From the cell containing the given text, extract its center point as [x, y] coordinate. 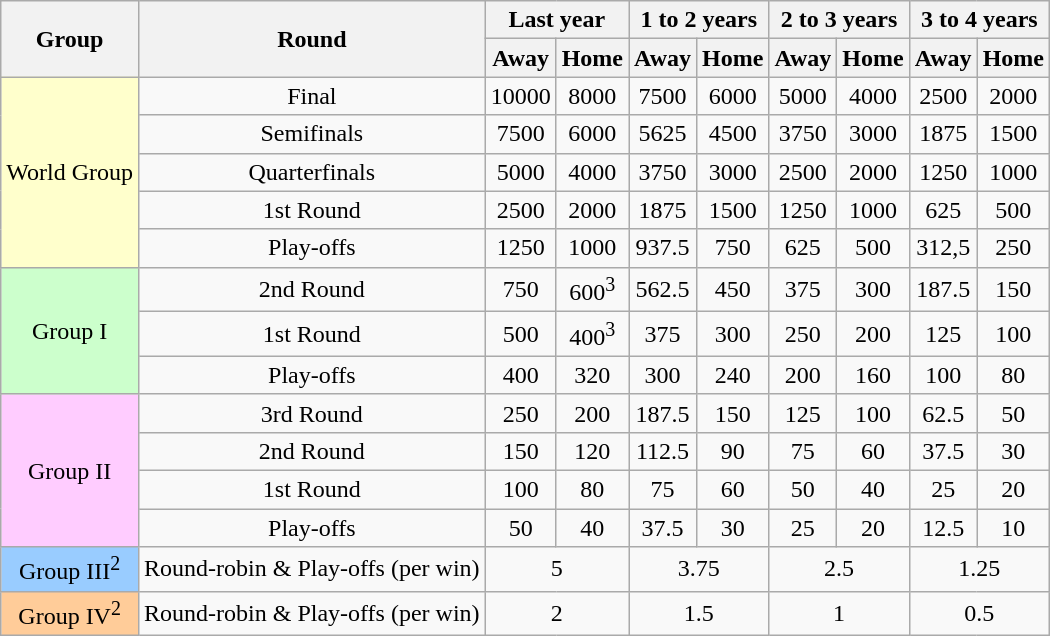
3 to 4 years [979, 20]
400 [520, 375]
5625 [663, 134]
Final [312, 96]
2.5 [839, 570]
8000 [592, 96]
Quarterfinals [312, 172]
120 [592, 451]
Group IV2 [70, 614]
90 [732, 451]
10000 [520, 96]
Last year [556, 20]
62.5 [943, 413]
10 [1013, 528]
562.5 [663, 290]
Group [70, 39]
2 [556, 614]
4003 [592, 334]
Semifinals [312, 134]
Group I [70, 330]
1.25 [979, 570]
450 [732, 290]
5 [556, 570]
World Group [70, 172]
160 [873, 375]
3rd Round [312, 413]
Group III2 [70, 570]
320 [592, 375]
2 to 3 years [839, 20]
Round [312, 39]
937.5 [663, 248]
240 [732, 375]
1 to 2 years [699, 20]
112.5 [663, 451]
12.5 [943, 528]
0.5 [979, 614]
312,5 [943, 248]
6003 [592, 290]
1.5 [699, 614]
4500 [732, 134]
1 [839, 614]
3.75 [699, 570]
Group II [70, 470]
